Scan for the cell matching the given text and deliver its [x, y] coordinate at center. 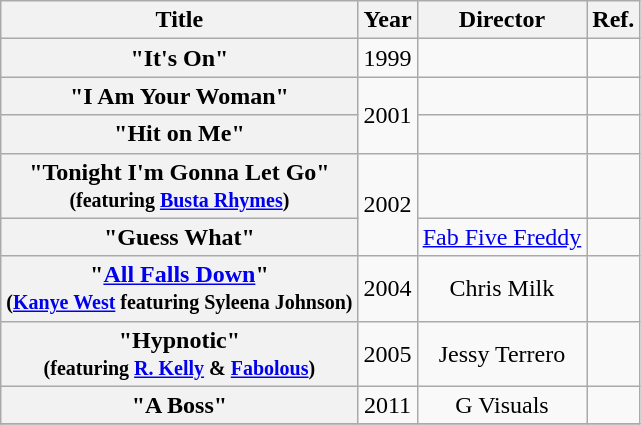
Title [180, 20]
"I Am Your Woman" [180, 96]
2011 [388, 405]
2002 [388, 204]
1999 [388, 58]
"It's On" [180, 58]
"Guess What" [180, 237]
Ref. [614, 20]
"Tonight I'm Gonna Let Go"(featuring Busta Rhymes) [180, 186]
Fab Five Freddy [502, 237]
Jessy Terrero [502, 354]
"A Boss" [180, 405]
G Visuals [502, 405]
2005 [388, 354]
2004 [388, 288]
"Hypnotic"(featuring R. Kelly & Fabolous) [180, 354]
Chris Milk [502, 288]
"All Falls Down"(Kanye West featuring Syleena Johnson) [180, 288]
2001 [388, 115]
Year [388, 20]
"Hit on Me" [180, 134]
Director [502, 20]
